Provide the (x, y) coordinate of the cell's center where the given text is located.  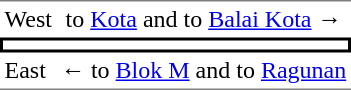
← to Blok M and to Ragunan (203, 71)
East (28, 71)
to Kota and to Balai Kota → (203, 19)
West (28, 19)
